Provide the (x, y) coordinate of the cell's center where the given text is located.  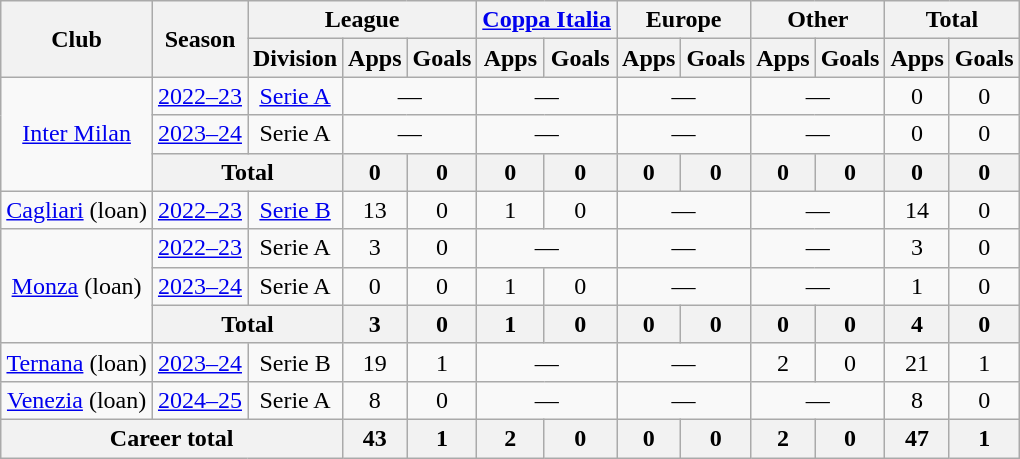
21 (917, 362)
League (362, 20)
2024–25 (200, 400)
Cagliari (loan) (77, 210)
Other (818, 20)
Europe (684, 20)
Monza (loan) (77, 286)
Division (296, 58)
Club (77, 39)
19 (375, 362)
Season (200, 39)
Inter Milan (77, 134)
4 (917, 324)
Venezia (loan) (77, 400)
43 (375, 438)
Ternana (loan) (77, 362)
Coppa Italia (547, 20)
14 (917, 210)
47 (917, 438)
Career total (172, 438)
13 (375, 210)
